Return [X, Y] of the center of cell containing provided text 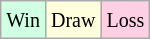
Win [24, 20]
Loss [126, 20]
Draw [72, 20]
